Capture the cell that displays the provided text and extract its [X, Y] central coordinate. 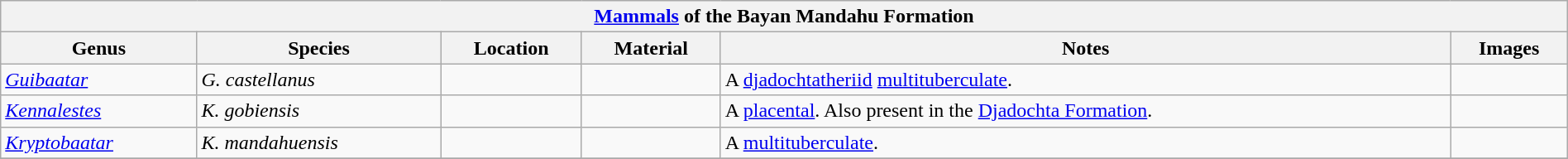
A multituberculate. [1085, 142]
Species [319, 48]
Mammals of the Bayan Mandahu Formation [784, 17]
Notes [1085, 48]
Location [511, 48]
K. gobiensis [319, 111]
A djadochtatheriid multituberculate. [1085, 79]
K. mandahuensis [319, 142]
A placental. Also present in the Djadochta Formation. [1085, 111]
Genus [99, 48]
Kennalestes [99, 111]
Material [651, 48]
Guibaatar [99, 79]
Images [1508, 48]
G. castellanus [319, 79]
Kryptobaatar [99, 142]
